Search for the cell housing the specified text and yield its (x, y) center coordinate. 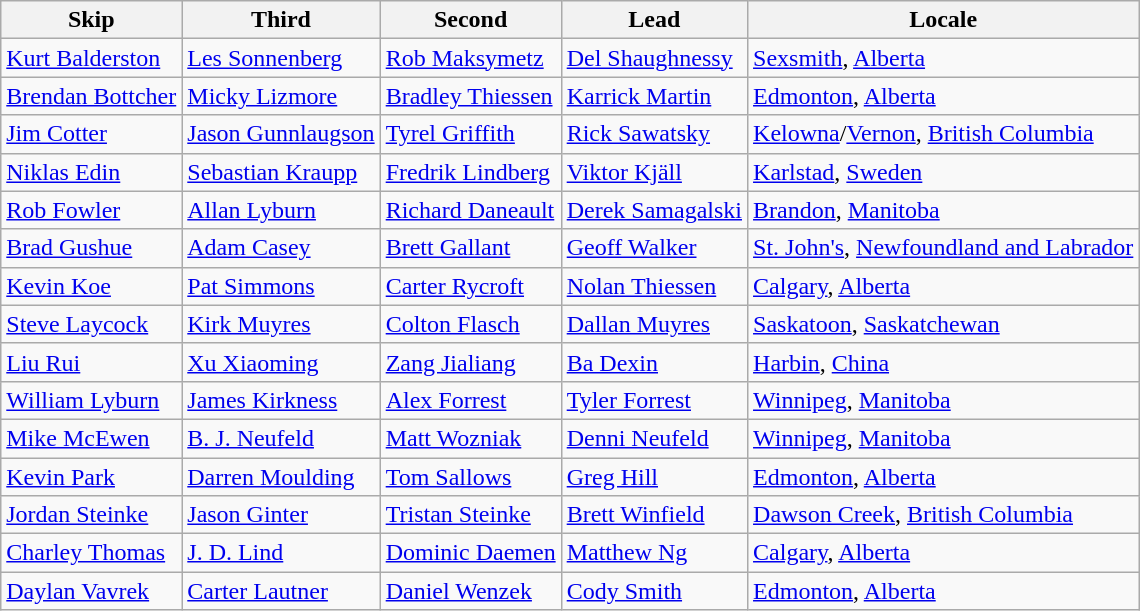
Rob Maksymetz (470, 58)
Allan Lyburn (281, 210)
Dawson Creek, British Columbia (944, 515)
Rob Fowler (92, 210)
Harbin, China (944, 362)
St. John's, Newfoundland and Labrador (944, 248)
Brandon, Manitoba (944, 210)
Richard Daneault (470, 210)
Sebastian Kraupp (281, 172)
Rick Sawatsky (654, 134)
Lead (654, 20)
Nolan Thiessen (654, 286)
Locale (944, 20)
Kevin Koe (92, 286)
Ba Dexin (654, 362)
Third (281, 20)
Adam Casey (281, 248)
Zang Jialiang (470, 362)
Les Sonnenberg (281, 58)
Greg Hill (654, 477)
Bradley Thiessen (470, 96)
Karrick Martin (654, 96)
Karlstad, Sweden (944, 172)
Dallan Muyres (654, 324)
Cody Smith (654, 591)
Viktor Kjäll (654, 172)
Kurt Balderston (92, 58)
Tyler Forrest (654, 400)
Xu Xiaoming (281, 362)
Jordan Steinke (92, 515)
Brad Gushue (92, 248)
Tristan Steinke (470, 515)
Geoff Walker (654, 248)
Matthew Ng (654, 553)
Niklas Edin (92, 172)
Steve Laycock (92, 324)
Dominic Daemen (470, 553)
Tyrel Griffith (470, 134)
Charley Thomas (92, 553)
J. D. Lind (281, 553)
Jason Gunnlaugson (281, 134)
Brett Gallant (470, 248)
Pat Simmons (281, 286)
Kirk Muyres (281, 324)
Brendan Bottcher (92, 96)
Denni Neufeld (654, 438)
Colton Flasch (470, 324)
Alex Forrest (470, 400)
Derek Samagalski (654, 210)
Saskatoon, Saskatchewan (944, 324)
Second (470, 20)
Daylan Vavrek (92, 591)
Liu Rui (92, 362)
Carter Lautner (281, 591)
James Kirkness (281, 400)
Sexsmith, Alberta (944, 58)
B. J. Neufeld (281, 438)
William Lyburn (92, 400)
Darren Moulding (281, 477)
Matt Wozniak (470, 438)
Daniel Wenzek (470, 591)
Mike McEwen (92, 438)
Jim Cotter (92, 134)
Jason Ginter (281, 515)
Del Shaughnessy (654, 58)
Brett Winfield (654, 515)
Carter Rycroft (470, 286)
Tom Sallows (470, 477)
Kelowna/Vernon, British Columbia (944, 134)
Micky Lizmore (281, 96)
Fredrik Lindberg (470, 172)
Skip (92, 20)
Kevin Park (92, 477)
